Output the [x, y] coordinate of the center of the cell containing the given text.  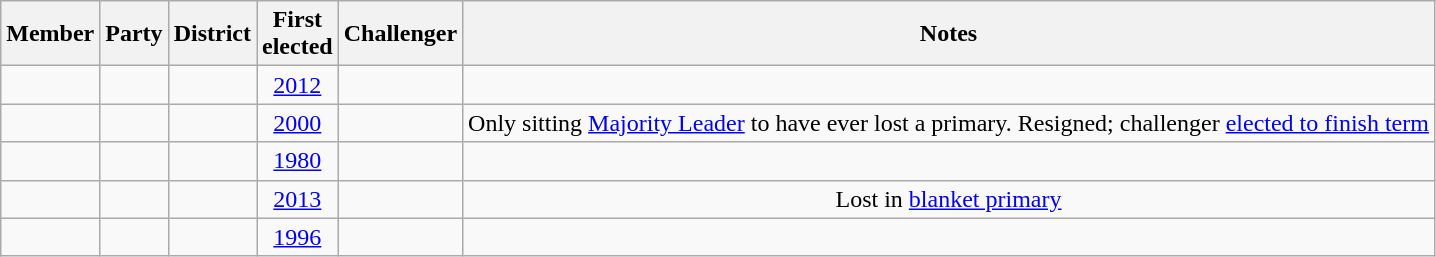
2012 [297, 85]
Challenger [400, 34]
Member [50, 34]
District [212, 34]
Only sitting Majority Leader to have ever lost a primary. Resigned; challenger elected to finish term [949, 123]
1996 [297, 237]
1980 [297, 161]
Party [134, 34]
Notes [949, 34]
2000 [297, 123]
2013 [297, 199]
Firstelected [297, 34]
Lost in blanket primary [949, 199]
